Output the (X, Y) coordinate of the center of the cell containing the given text.  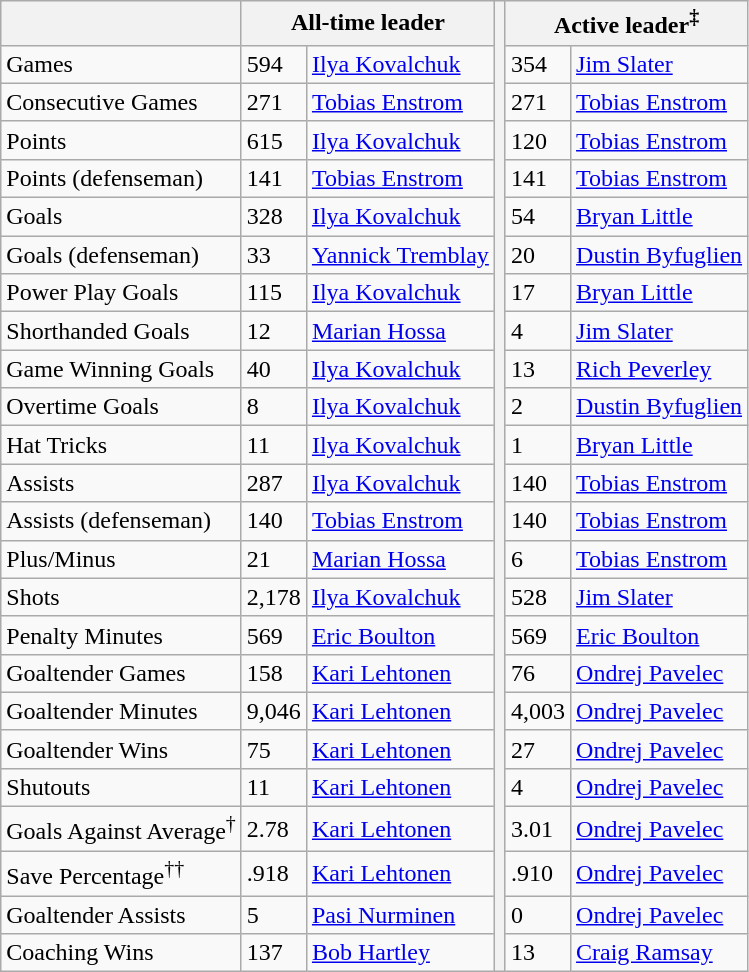
Coaching Wins (122, 953)
All-time leader (368, 24)
Penalty Minutes (122, 635)
328 (274, 217)
4,003 (538, 711)
.910 (538, 874)
40 (274, 369)
Bob Hartley (400, 953)
9,046 (274, 711)
Goals (defenseman) (122, 255)
17 (538, 293)
6 (538, 559)
594 (274, 64)
528 (538, 597)
27 (538, 749)
Assists (122, 483)
1 (538, 445)
Shutouts (122, 787)
Consecutive Games (122, 102)
Shots (122, 597)
76 (538, 673)
Rich Peverley (660, 369)
Goaltender Wins (122, 749)
Points (122, 140)
Games (122, 64)
Goaltender Games (122, 673)
2,178 (274, 597)
137 (274, 953)
Points (defenseman) (122, 178)
287 (274, 483)
Yannick Tremblay (400, 255)
Goaltender Minutes (122, 711)
Assists (defenseman) (122, 521)
20 (538, 255)
115 (274, 293)
8 (274, 407)
75 (274, 749)
Save Percentage†† (122, 874)
354 (538, 64)
54 (538, 217)
Active leader‡ (626, 24)
158 (274, 673)
.918 (274, 874)
Goaltender Assists (122, 915)
615 (274, 140)
Plus/Minus (122, 559)
5 (274, 915)
2 (538, 407)
12 (274, 331)
2.78 (274, 830)
120 (538, 140)
Hat Tricks (122, 445)
33 (274, 255)
Overtime Goals (122, 407)
Craig Ramsay (660, 953)
Power Play Goals (122, 293)
Shorthanded Goals (122, 331)
21 (274, 559)
Pasi Nurminen (400, 915)
0 (538, 915)
3.01 (538, 830)
Goals (122, 217)
Game Winning Goals (122, 369)
Goals Against Average† (122, 830)
